Extract the (X, Y) coordinate from the center of the cell holding the provided text.  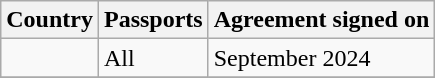
Country (50, 20)
Passports (153, 20)
September 2024 (322, 58)
Agreement signed on (322, 20)
All (153, 58)
